Locate the cell with the specified text and output its [X, Y] center coordinate. 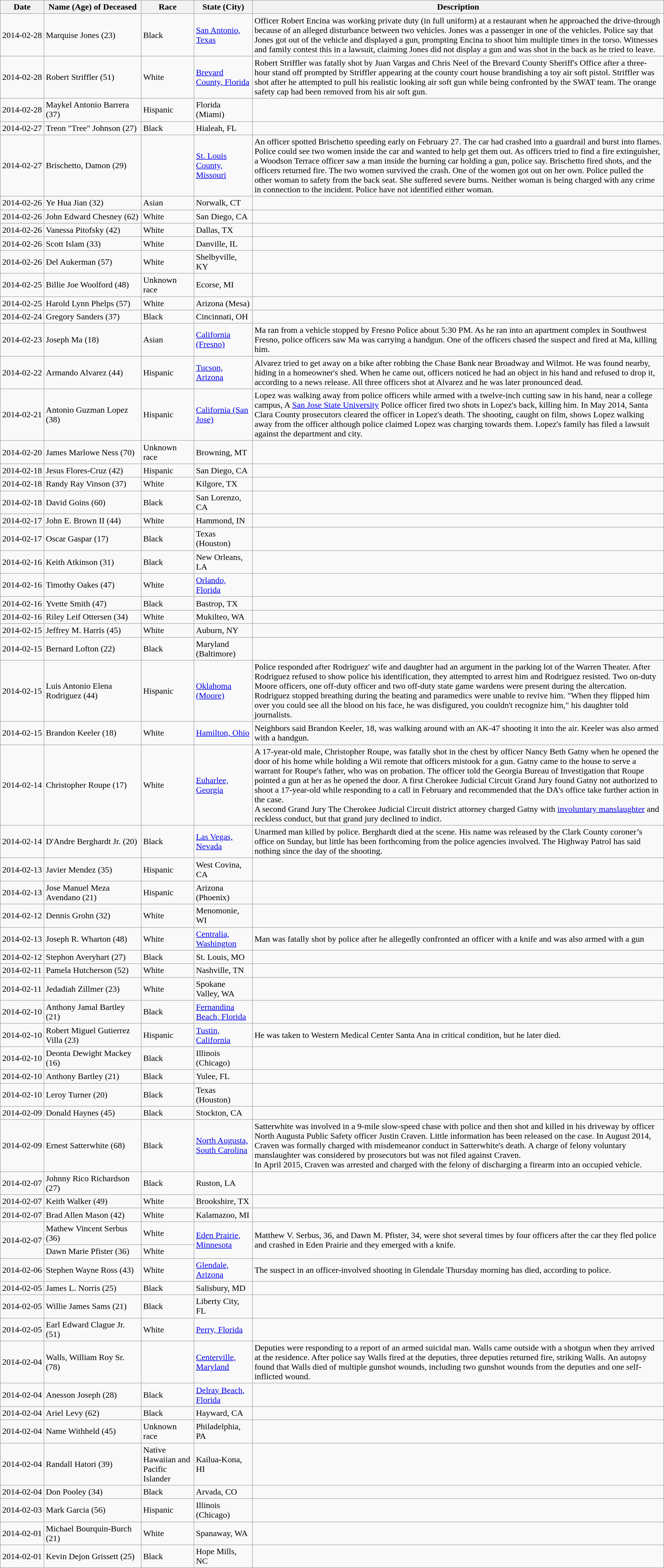
Luis Antonio Elena Rodriguez (44) [93, 691]
Neighbors said Brandon Keeler, 18, was walking around with an AK-47 shooting it into the air. Keeler was also armed with a handgun. [458, 733]
St. Louis County, Missouri [223, 165]
Ruston, LA [223, 1183]
Hope Mills, NC [223, 1556]
D'Andre Berghardt Jr. (20) [93, 842]
Nashville, TN [223, 970]
Walls, William Roy Sr. (78) [93, 1362]
Randy Ray Vinson (37) [93, 484]
Dawn Marie Pfister (36) [93, 1251]
Orlando, Florida [223, 585]
Harold Lynn Phelps (57) [93, 303]
Yvette Smith (47) [93, 603]
New Orleans, LA [223, 562]
The suspect in an officer-involved shooting in Glendale Thursday morning has died, according to police. [458, 1270]
Stephon Averyhart (27) [93, 957]
Philadelphia, PA [223, 1431]
Billie Joe Woolford (48) [93, 285]
Danville, IL [223, 243]
Mark Garcia (56) [93, 1510]
Treon "Tree" Johnson (27) [93, 128]
North Augusta, South Carolina [223, 1146]
Del Aukerman (57) [93, 262]
Dennis Grohn (32) [93, 915]
Salisbury, MD [223, 1288]
Joseph Ma (18) [93, 340]
Perry, Florida [223, 1329]
Don Pooley (34) [93, 1492]
Brad Allen Mason (42) [93, 1215]
Kailua-Kona, HI [223, 1464]
Jesus Flores-Cruz (42) [93, 471]
Javier Mendez (35) [93, 869]
Norwalk, CT [223, 203]
Hialeah, FL [223, 128]
Description [458, 7]
Ye Hua Jian (32) [93, 203]
Man was fatally shot by police after he allegedly confronted an officer with a knife and was also armed with a gun [458, 939]
Las Vegas, Nevada [223, 842]
Anesson Joseph (28) [93, 1394]
Hayward, CA [223, 1413]
Keith Atkinson (31) [93, 562]
West Covina, CA [223, 869]
Deonta Dewight Mackey (16) [93, 1058]
Armando Alvarez (44) [93, 373]
Spokane Valley, WA [223, 989]
Centralia, Washington [223, 939]
Ecorse, MI [223, 285]
Name Withheld (45) [93, 1431]
Tustin, California [223, 1035]
Timothy Oakes (47) [93, 585]
Earl Edward Clague Jr. (51) [93, 1329]
Jose Manuel Meza Avendano (21) [93, 893]
Joseph R. Wharton (48) [93, 939]
Browning, MT [223, 452]
Centerville, Maryland [223, 1362]
Name (Age) of Deceased [93, 7]
Vanessa Pitofsky (42) [93, 230]
Maykel Antonio Barrera (37) [93, 110]
Jeffrey M. Harris (45) [93, 630]
Pamela Hutcherson (52) [93, 970]
2014-02-06 [22, 1270]
Keith Walker (49) [93, 1201]
Arizona (Mesa) [223, 303]
Brookshire, TX [223, 1201]
2014-02-24 [22, 317]
Euharlee, Georgia [223, 785]
Johnny Rico Richardson (27) [93, 1183]
Race [167, 7]
John Edward Chesney (62) [93, 216]
2014-02-20 [22, 452]
Stephen Wayne Ross (43) [93, 1270]
Ariel Levy (62) [93, 1413]
Christopher Roupe (17) [93, 785]
Kilgore, TX [223, 484]
Ernest Satterwhite (68) [93, 1146]
Eden Prairie, Minnesota [223, 1240]
David Goins (60) [93, 502]
Gregory Sanders (37) [93, 317]
Antonio Guzman Lopez (38) [93, 415]
Menomonie, WI [223, 915]
Arizona (Phoenix) [223, 893]
Glendale, Arizona [223, 1270]
Scott Islam (33) [93, 243]
Maryland (Baltimore) [223, 649]
Oscar Gaspar (17) [93, 539]
California (San Jose) [223, 415]
He was taken to Western Medical Center Santa Ana in critical condition, but he later died. [458, 1035]
Hamilton, Ohio [223, 733]
Brischetto, Damon (29) [93, 165]
Brevard County, Florida [223, 77]
Delray Beach, Florida [223, 1394]
Oklahoma (Moore) [223, 691]
Robert Miguel Gutierrez Villa (23) [93, 1035]
Anthony Jamal Bartley (21) [93, 1012]
Spanaway, WA [223, 1534]
Native Hawaiian and Pacific Islander [167, 1464]
California (Fresno) [223, 340]
St. Louis, MO [223, 957]
Yulee, FL [223, 1076]
Date [22, 7]
Leroy Turner (20) [93, 1094]
Jedadiah Zillmer (23) [93, 989]
Kevin Dejon Grissett (25) [93, 1556]
Hammond, IN [223, 521]
San Antonio, Texas [223, 35]
Randall Hatori (39) [93, 1464]
Robert Striffler (51) [93, 77]
Anthony Bartley (21) [93, 1076]
Arvada, CO [223, 1492]
Shelbyville, KY [223, 262]
Mukilteo, WA [223, 617]
Auburn, NY [223, 630]
2014-02-21 [22, 415]
James L. Norris (25) [93, 1288]
2014-02-23 [22, 340]
Fernandina Beach, Florida [223, 1012]
Marquise Jones (23) [93, 35]
James Marlowe Ness (70) [93, 452]
Cincinnati, OH [223, 317]
2014-02-22 [22, 373]
Donald Haynes (45) [93, 1113]
State (City) [223, 7]
Mathew Vincent Serbus (36) [93, 1233]
Bastrop, TX [223, 603]
San Lorenzo, CA [223, 502]
Willie James Sams (21) [93, 1306]
Kalamazoo, MI [223, 1215]
Liberty City, FL [223, 1306]
2014-02-03 [22, 1510]
Tucson, Arizona [223, 373]
Michael Bourquin-Burch (21) [93, 1534]
Riley Leif Ottersen (34) [93, 617]
Stockton, CA [223, 1113]
Dallas, TX [223, 230]
Florida (Miami) [223, 110]
Bernard Lofton (22) [93, 649]
Brandon Keeler (18) [93, 733]
John E. Brown II (44) [93, 521]
